Identify which cell holds the provided text, then report its [X, Y] central coordinate. 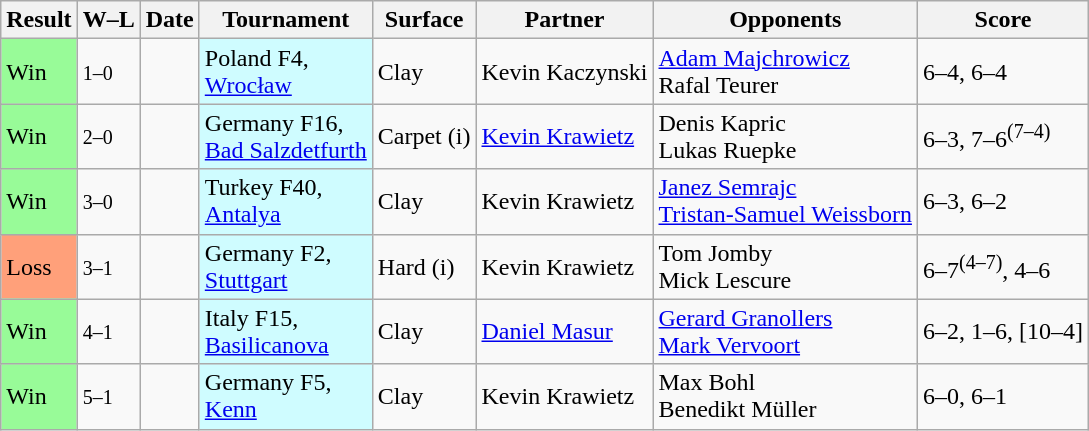
3–1 [108, 266]
6–2, 1–6, [10–4] [1002, 332]
4–1 [108, 332]
3–0 [108, 202]
Opponents [785, 20]
6–3, 6–2 [1002, 202]
Carpet (i) [424, 136]
Max Bohl Benedikt Müller [785, 396]
6–4, 6–4 [1002, 72]
Turkey F40, Antalya [286, 202]
5–1 [108, 396]
Adam Majchrowicz Rafal Teurer [785, 72]
Poland F4, Wrocław [286, 72]
Janez Semrajc Tristan-Samuel Weissborn [785, 202]
Partner [564, 20]
Germany F5, Kenn [286, 396]
Date [170, 20]
1–0 [108, 72]
6–7(4–7), 4–6 [1002, 266]
Daniel Masur [564, 332]
Hard (i) [424, 266]
Score [1002, 20]
Italy F15, Basilicanova [286, 332]
Kevin Kaczynski [564, 72]
Germany F16, Bad Salzdetfurth [286, 136]
2–0 [108, 136]
Result [39, 20]
Gerard Granollers Mark Vervoort [785, 332]
6–3, 7–6(7–4) [1002, 136]
Surface [424, 20]
Tournament [286, 20]
Germany F2, Stuttgart [286, 266]
6–0, 6–1 [1002, 396]
Denis Kapric Lukas Ruepke [785, 136]
Loss [39, 266]
Tom Jomby Mick Lescure [785, 266]
W–L [108, 20]
